Locate the cell with the specified text and output its [x, y] center coordinate. 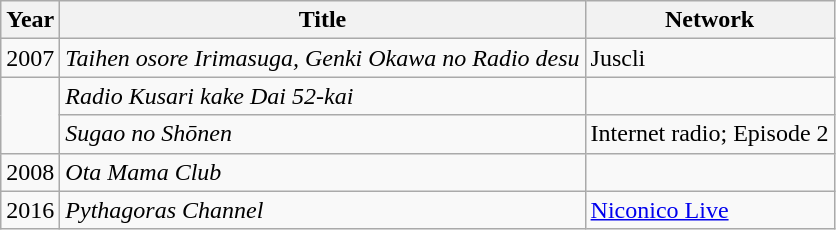
Ota Mama Club [322, 172]
2016 [30, 210]
2007 [30, 58]
Internet radio; Episode 2 [710, 134]
Pythagoras Channel [322, 210]
Network [710, 20]
Juscli [710, 58]
Title [322, 20]
Taihen osore Irimasuga, Genki Okawa no Radio desu [322, 58]
Year [30, 20]
2008 [30, 172]
Radio Kusari kake Dai 52-kai [322, 96]
Niconico Live [710, 210]
Sugao no Shōnen [322, 134]
